Identify which cell holds the provided text, then report its [x, y] central coordinate. 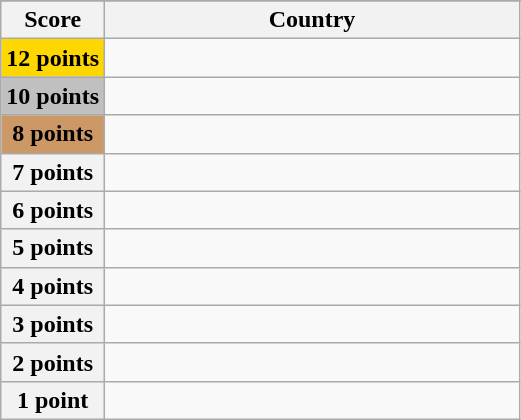
8 points [53, 134]
Country [312, 20]
2 points [53, 362]
7 points [53, 172]
12 points [53, 58]
5 points [53, 248]
4 points [53, 286]
6 points [53, 210]
Score [53, 20]
3 points [53, 324]
10 points [53, 96]
1 point [53, 400]
